Provide the [x, y] coordinate of the cell's center where the given text is located.  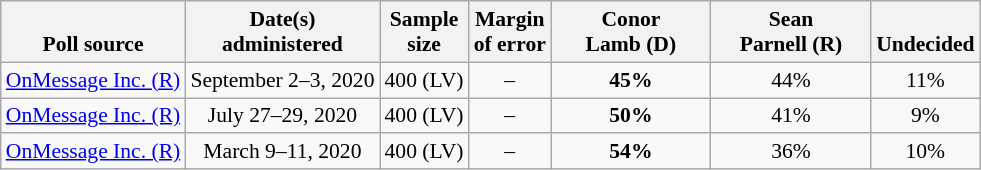
Marginof error [510, 32]
September 2–3, 2020 [282, 80]
Poll source [94, 32]
45% [631, 80]
54% [631, 152]
ConorLamb (D) [631, 32]
March 9–11, 2020 [282, 152]
10% [925, 152]
SeanParnell (R) [791, 32]
36% [791, 152]
44% [791, 80]
50% [631, 116]
July 27–29, 2020 [282, 116]
41% [791, 116]
11% [925, 80]
Undecided [925, 32]
Date(s)administered [282, 32]
9% [925, 116]
Samplesize [424, 32]
